Return the (x, y) coordinate for the center point of the cell that contains the specified text.  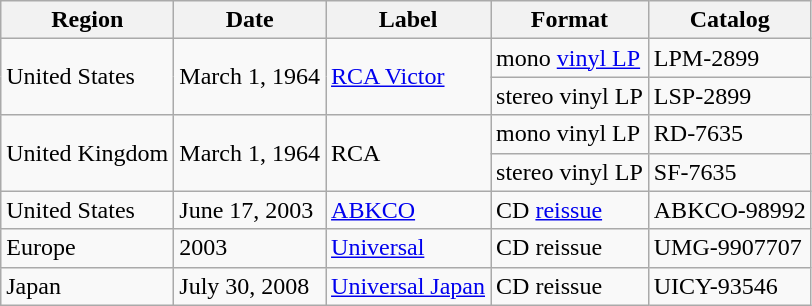
Europe (88, 248)
June 17, 2003 (250, 210)
Region (88, 20)
United Kingdom (88, 153)
UMG-9907707 (730, 248)
2003 (250, 248)
Universal Japan (408, 286)
July 30, 2008 (250, 286)
Date (250, 20)
Universal (408, 248)
UICY-93546 (730, 286)
ABKCO (408, 210)
Catalog (730, 20)
LSP-2899 (730, 96)
Format (570, 20)
RCA Victor (408, 77)
SF-7635 (730, 172)
Japan (88, 286)
RCA (408, 153)
ABKCO-98992 (730, 210)
RD-7635 (730, 134)
Label (408, 20)
LPM-2899 (730, 58)
